Search for the cell housing the specified text and yield its (X, Y) center coordinate. 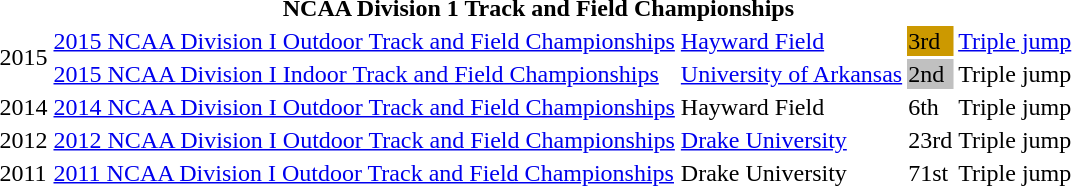
University of Arkansas (791, 74)
2015 NCAA Division I Indoor Track and Field Championships (364, 74)
2014 NCAA Division I Outdoor Track and Field Championships (364, 107)
2012 NCAA Division I Outdoor Track and Field Championships (364, 140)
Drake University (791, 140)
23rd (930, 140)
2015 NCAA Division I Outdoor Track and Field Championships (364, 41)
2nd (930, 74)
6th (930, 107)
3rd (930, 41)
